Extract the (X, Y) coordinate from the center of the cell holding the provided text.  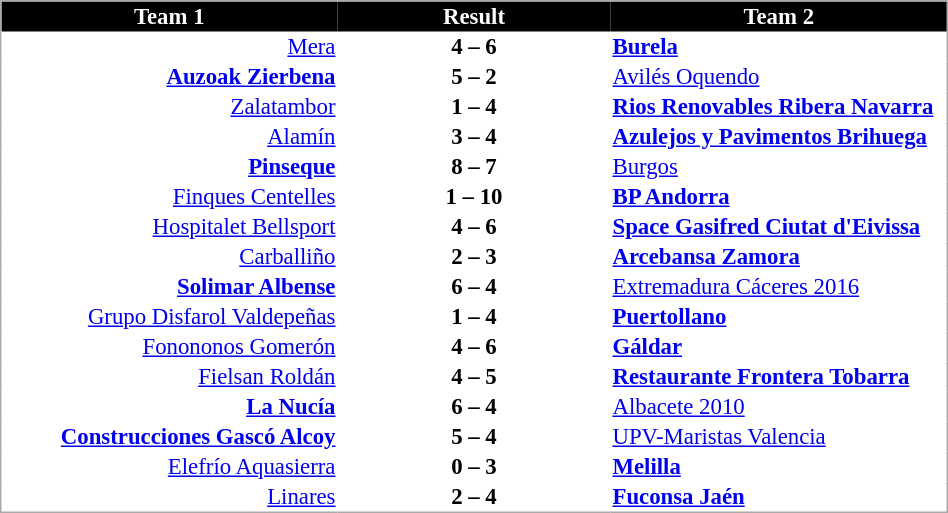
Linares (169, 498)
1 – 10 (474, 197)
3 – 4 (474, 137)
Avilés Oquendo (779, 77)
Restaurante Frontera Tobarra (779, 377)
UPV-Maristas Valencia (779, 437)
Mera (169, 47)
Grupo Disfarol Valdepeñas (169, 317)
Extremadura Cáceres 2016 (779, 287)
Result (474, 16)
Fonononos Gomerón (169, 347)
Solimar Albense (169, 287)
BP Andorra (779, 197)
Pinseque (169, 167)
Burgos (779, 167)
Fuconsa Jaén (779, 498)
Arcebansa Zamora (779, 257)
Zalatambor (169, 107)
2 – 4 (474, 498)
Finques Centelles (169, 197)
2 – 3 (474, 257)
0 – 3 (474, 467)
Space Gasifred Ciutat d'Eivissa (779, 227)
Alamín (169, 137)
5 – 4 (474, 437)
Team 1 (169, 16)
Fielsan Roldán (169, 377)
5 – 2 (474, 77)
Carballiño (169, 257)
La Nucía (169, 407)
Melilla (779, 467)
Burela (779, 47)
Rios Renovables Ribera Navarra (779, 107)
8 – 7 (474, 167)
Azulejos y Pavimentos Brihuega (779, 137)
Elefrío Aquasierra (169, 467)
Team 2 (779, 16)
Construcciones Gascó Alcoy (169, 437)
Puertollano (779, 317)
4 – 5 (474, 377)
Auzoak Zierbena (169, 77)
Gáldar (779, 347)
Albacete 2010 (779, 407)
Hospitalet Bellsport (169, 227)
